Find where the given text appears and provide that cell's center as (x, y) coordinate. 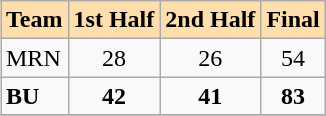
41 (210, 96)
28 (114, 58)
MRN (34, 58)
26 (210, 58)
BU (34, 96)
1st Half (114, 20)
Team (34, 20)
Final (293, 20)
54 (293, 58)
83 (293, 96)
42 (114, 96)
2nd Half (210, 20)
